Determine the [x, y] coordinate at the center of the cell enclosing the given text.  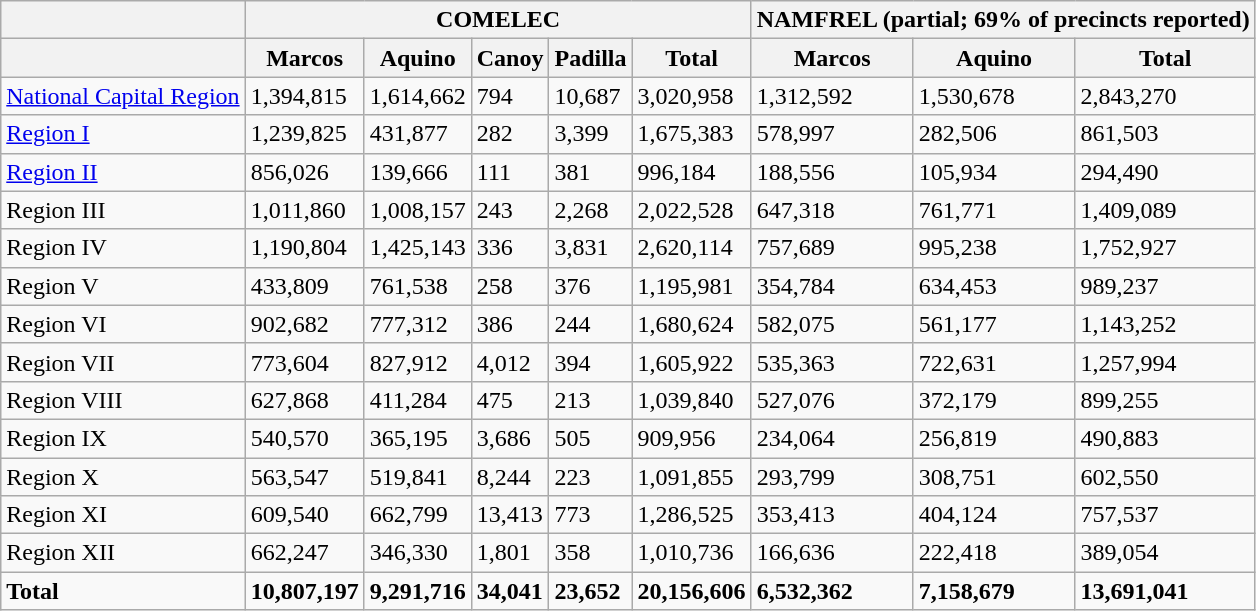
404,124 [994, 515]
1,530,678 [994, 96]
223 [590, 477]
23,652 [590, 591]
308,751 [994, 477]
662,799 [418, 515]
861,503 [1165, 134]
1,286,525 [692, 515]
381 [590, 172]
372,179 [994, 400]
353,413 [832, 515]
519,841 [418, 477]
34,041 [510, 591]
856,026 [304, 172]
4,012 [510, 362]
602,550 [1165, 477]
761,538 [418, 286]
1,091,855 [692, 477]
1,011,860 [304, 210]
394 [590, 362]
1,614,662 [418, 96]
2,843,270 [1165, 96]
899,255 [1165, 400]
1,605,922 [692, 362]
1,675,383 [692, 134]
561,177 [994, 324]
358 [590, 553]
Region V [123, 286]
1,239,825 [304, 134]
2,268 [590, 210]
111 [510, 172]
989,237 [1165, 286]
389,054 [1165, 553]
386 [510, 324]
188,556 [832, 172]
COMELEC [498, 20]
777,312 [418, 324]
490,883 [1165, 438]
1,039,840 [692, 400]
3,399 [590, 134]
995,238 [994, 248]
647,318 [832, 210]
9,291,716 [418, 591]
578,997 [832, 134]
243 [510, 210]
Region XI [123, 515]
1,195,981 [692, 286]
794 [510, 96]
336 [510, 248]
NAMFREL (partial; 69% of precincts reported) [1003, 20]
166,636 [832, 553]
827,912 [418, 362]
258 [510, 286]
1,257,994 [1165, 362]
634,453 [994, 286]
1,010,736 [692, 553]
540,570 [304, 438]
105,934 [994, 172]
354,784 [832, 286]
3,831 [590, 248]
475 [510, 400]
6,532,362 [832, 591]
Region II [123, 172]
1,425,143 [418, 248]
National Capital Region [123, 96]
244 [590, 324]
563,547 [304, 477]
13,691,041 [1165, 591]
582,075 [832, 324]
773 [590, 515]
Region IX [123, 438]
10,807,197 [304, 591]
Canoy [510, 58]
8,244 [510, 477]
139,666 [418, 172]
627,868 [304, 400]
Region XII [123, 553]
527,076 [832, 400]
1,143,252 [1165, 324]
1,394,815 [304, 96]
909,956 [692, 438]
376 [590, 286]
433,809 [304, 286]
7,158,679 [994, 591]
902,682 [304, 324]
Region IV [123, 248]
Region III [123, 210]
Region X [123, 477]
773,604 [304, 362]
Padilla [590, 58]
Region VIII [123, 400]
609,540 [304, 515]
2,022,528 [692, 210]
505 [590, 438]
757,537 [1165, 515]
282 [510, 134]
1,190,804 [304, 248]
722,631 [994, 362]
282,506 [994, 134]
996,184 [692, 172]
222,418 [994, 553]
Region VI [123, 324]
365,195 [418, 438]
1,752,927 [1165, 248]
431,877 [418, 134]
294,490 [1165, 172]
Region VII [123, 362]
213 [590, 400]
1,312,592 [832, 96]
20,156,606 [692, 591]
1,801 [510, 553]
10,687 [590, 96]
757,689 [832, 248]
Region I [123, 134]
662,247 [304, 553]
256,819 [994, 438]
3,020,958 [692, 96]
293,799 [832, 477]
13,413 [510, 515]
346,330 [418, 553]
1,680,624 [692, 324]
3,686 [510, 438]
1,409,089 [1165, 210]
535,363 [832, 362]
761,771 [994, 210]
234,064 [832, 438]
1,008,157 [418, 210]
411,284 [418, 400]
2,620,114 [692, 248]
